Search for the cell housing the specified text and yield its (X, Y) center coordinate. 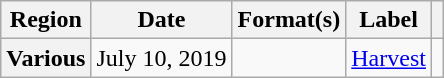
Date (162, 20)
Harvest (389, 58)
Region (46, 20)
Format(s) (289, 20)
Various (46, 58)
July 10, 2019 (162, 58)
Label (389, 20)
